Pinpoint the cell where the given text exists, returning its (X, Y) midpoint coordinate. 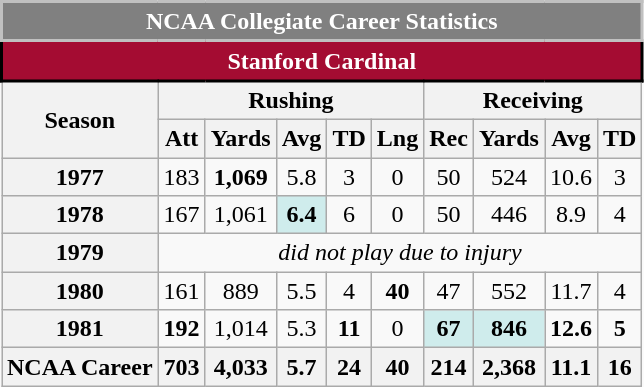
5.7 (302, 367)
1977 (80, 177)
1978 (80, 215)
703 (182, 367)
Season (80, 120)
16 (620, 367)
2,368 (508, 367)
1,069 (240, 177)
552 (508, 291)
1981 (80, 329)
Receiving (533, 100)
did not play due to injury (400, 253)
Stanford Cardinal (322, 61)
5 (620, 329)
NCAA Collegiate Career Statistics (322, 22)
10.6 (570, 177)
Rushing (291, 100)
5.3 (302, 329)
161 (182, 291)
183 (182, 177)
11.1 (570, 367)
192 (182, 329)
1,061 (240, 215)
4,033 (240, 367)
24 (349, 367)
47 (449, 291)
Rec (449, 138)
11 (349, 329)
846 (508, 329)
1979 (80, 253)
524 (508, 177)
6 (349, 215)
67 (449, 329)
167 (182, 215)
446 (508, 215)
Lng (397, 138)
889 (240, 291)
1,014 (240, 329)
1980 (80, 291)
6.4 (302, 215)
8.9 (570, 215)
Att (182, 138)
214 (449, 367)
5.5 (302, 291)
5.8 (302, 177)
NCAA Career (80, 367)
11.7 (570, 291)
12.6 (570, 329)
